Locate the cell with the specified text and output its (x, y) center coordinate. 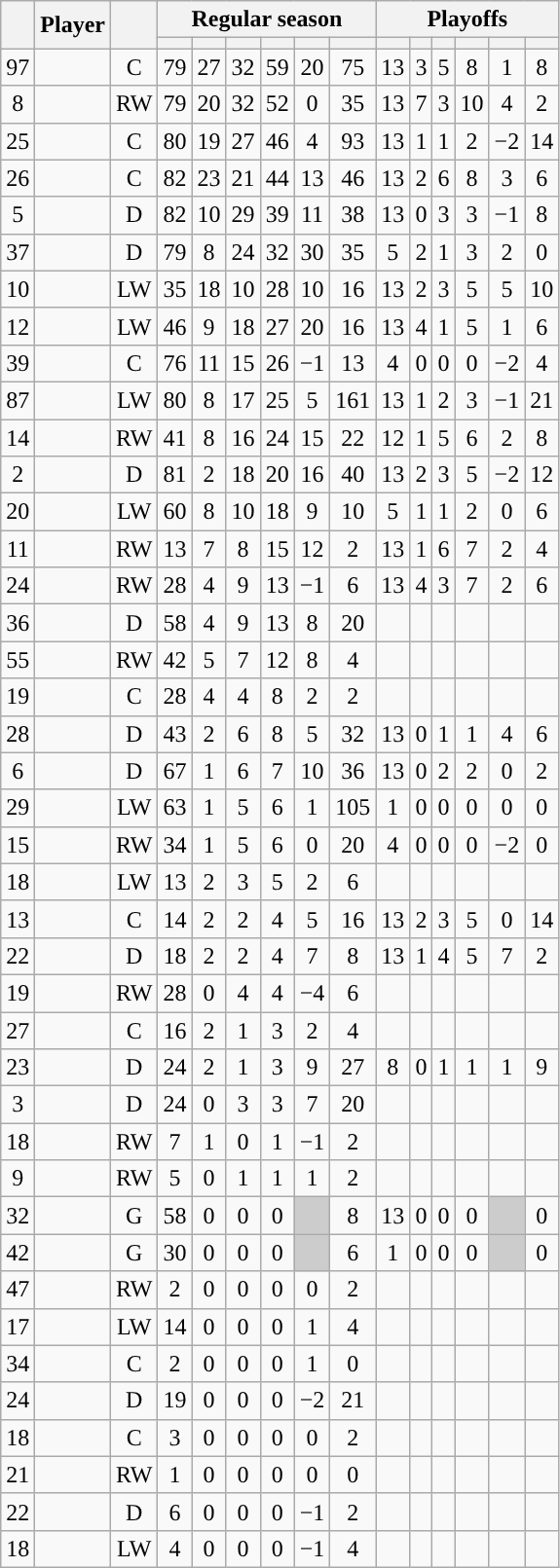
97 (18, 67)
63 (175, 808)
52 (277, 104)
87 (18, 400)
Player (73, 25)
38 (353, 215)
161 (353, 400)
55 (18, 660)
−4 (312, 993)
Playoffs (467, 19)
60 (175, 512)
47 (18, 1290)
81 (175, 475)
59 (277, 67)
93 (353, 141)
43 (175, 734)
67 (175, 771)
41 (175, 437)
76 (175, 363)
37 (18, 252)
Regular season (267, 19)
40 (353, 475)
105 (353, 808)
44 (277, 178)
75 (353, 67)
